Locate the cell with the specified text and output its (X, Y) center coordinate. 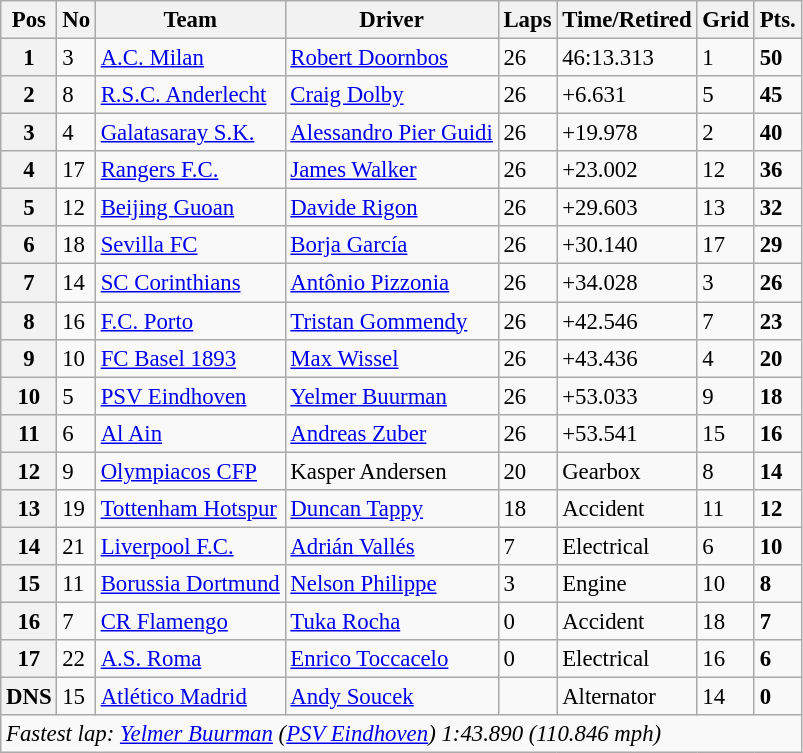
Al Ain (190, 433)
+42.546 (627, 321)
23 (778, 321)
32 (778, 208)
Max Wissel (392, 358)
+30.140 (627, 245)
Kasper Andersen (392, 471)
19 (76, 509)
Fastest lap: Yelmer Buurman (PSV Eindhoven) 1:43.890 (110.846 mph) (401, 734)
+19.978 (627, 133)
Andy Soucek (392, 697)
Sevilla FC (190, 245)
Engine (627, 584)
Nelson Philippe (392, 584)
Driver (392, 20)
Galatasaray S.K. (190, 133)
No (76, 20)
+29.603 (627, 208)
+34.028 (627, 283)
40 (778, 133)
Antônio Pizzonia (392, 283)
Borja García (392, 245)
21 (76, 546)
Duncan Tappy (392, 509)
Beijing Guoan (190, 208)
A.S. Roma (190, 659)
A.C. Milan (190, 58)
+6.631 (627, 95)
Liverpool F.C. (190, 546)
Robert Doornbos (392, 58)
Pts. (778, 20)
Alternator (627, 697)
Pos (29, 20)
+43.436 (627, 358)
29 (778, 245)
Craig Dolby (392, 95)
46:13.313 (627, 58)
Tristan Gommendy (392, 321)
DNS (29, 697)
F.C. Porto (190, 321)
FC Basel 1893 (190, 358)
Laps (528, 20)
Alessandro Pier Guidi (392, 133)
Davide Rigon (392, 208)
+53.033 (627, 396)
Gearbox (627, 471)
Grid (726, 20)
SC Corinthians (190, 283)
Yelmer Buurman (392, 396)
Borussia Dortmund (190, 584)
Andreas Zuber (392, 433)
Team (190, 20)
50 (778, 58)
Olympiacos CFP (190, 471)
Atlético Madrid (190, 697)
Tuka Rocha (392, 621)
Rangers F.C. (190, 170)
22 (76, 659)
+23.002 (627, 170)
Enrico Toccacelo (392, 659)
Time/Retired (627, 20)
45 (778, 95)
+53.541 (627, 433)
James Walker (392, 170)
R.S.C. Anderlecht (190, 95)
36 (778, 170)
CR Flamengo (190, 621)
Tottenham Hotspur (190, 509)
PSV Eindhoven (190, 396)
Adrián Vallés (392, 546)
